Detect which cell encompasses the target text, then output its [X, Y] center coordinate. 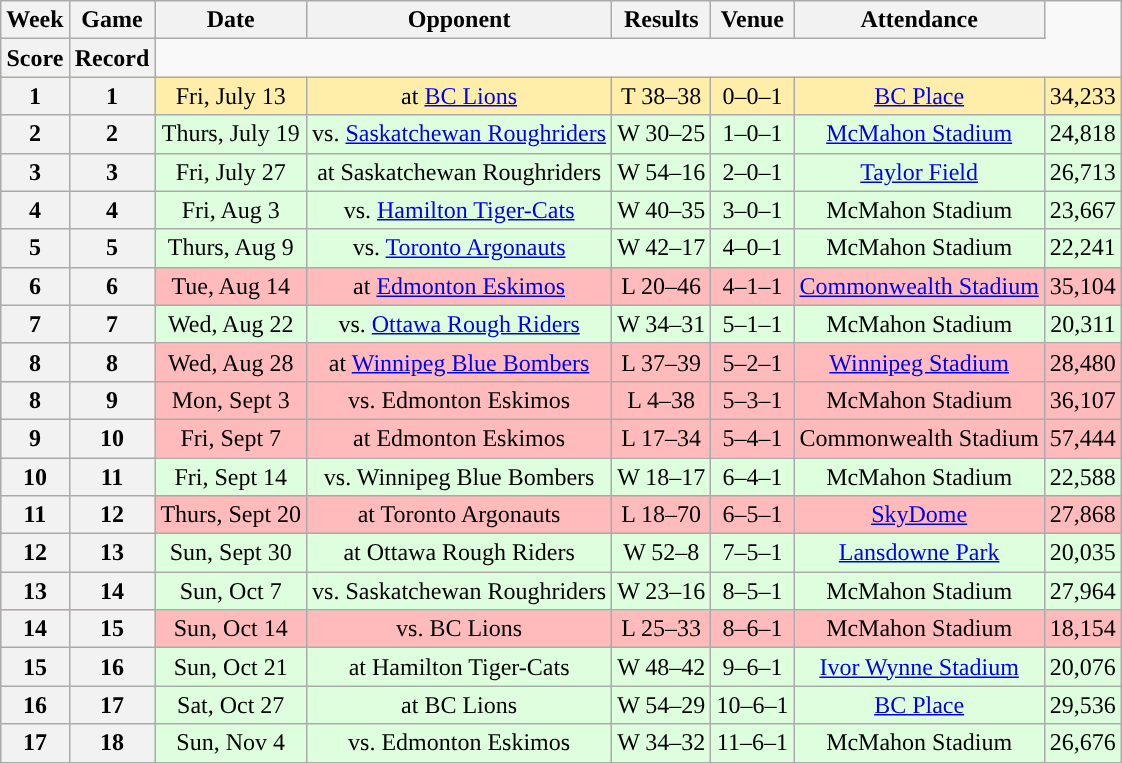
Week [35, 20]
5–3–1 [752, 400]
5–2–1 [752, 362]
Lansdowne Park [919, 553]
Thurs, Aug 9 [231, 248]
10–6–1 [752, 705]
3–0–1 [752, 210]
36,107 [1082, 400]
18,154 [1082, 629]
Attendance [919, 20]
vs. Hamilton Tiger-Cats [460, 210]
T 38–38 [662, 96]
W 42–17 [662, 248]
4–1–1 [752, 286]
Record [112, 58]
28,480 [1082, 362]
34,233 [1082, 96]
Thurs, July 19 [231, 134]
Wed, Aug 22 [231, 324]
4–0–1 [752, 248]
Wed, Aug 28 [231, 362]
at Toronto Argonauts [460, 515]
26,713 [1082, 172]
W 54–16 [662, 172]
at Hamilton Tiger-Cats [460, 667]
9–6–1 [752, 667]
vs. Winnipeg Blue Bombers [460, 477]
at Ottawa Rough Riders [460, 553]
L 25–33 [662, 629]
57,444 [1082, 438]
SkyDome [919, 515]
L 18–70 [662, 515]
5–1–1 [752, 324]
Results [662, 20]
0–0–1 [752, 96]
Fri, Aug 3 [231, 210]
vs. Toronto Argonauts [460, 248]
Sat, Oct 27 [231, 705]
Winnipeg Stadium [919, 362]
L 37–39 [662, 362]
1–0–1 [752, 134]
Date [231, 20]
Sun, Oct 14 [231, 629]
L 4–38 [662, 400]
Ivor Wynne Stadium [919, 667]
vs. BC Lions [460, 629]
Mon, Sept 3 [231, 400]
5–4–1 [752, 438]
Venue [752, 20]
at Winnipeg Blue Bombers [460, 362]
20,035 [1082, 553]
Game [112, 20]
W 48–42 [662, 667]
at Saskatchewan Roughriders [460, 172]
8–5–1 [752, 591]
Sun, Oct 7 [231, 591]
29,536 [1082, 705]
18 [112, 743]
W 23–16 [662, 591]
24,818 [1082, 134]
Fri, July 27 [231, 172]
Sun, Sept 30 [231, 553]
20,076 [1082, 667]
Sun, Oct 21 [231, 667]
Score [35, 58]
Tue, Aug 14 [231, 286]
Thurs, Sept 20 [231, 515]
22,588 [1082, 477]
L 20–46 [662, 286]
Fri, Sept 7 [231, 438]
Taylor Field [919, 172]
6–5–1 [752, 515]
7–5–1 [752, 553]
27,868 [1082, 515]
23,667 [1082, 210]
22,241 [1082, 248]
W 54–29 [662, 705]
W 34–32 [662, 743]
W 40–35 [662, 210]
6–4–1 [752, 477]
Opponent [460, 20]
35,104 [1082, 286]
W 34–31 [662, 324]
W 52–8 [662, 553]
2–0–1 [752, 172]
8–6–1 [752, 629]
L 17–34 [662, 438]
Sun, Nov 4 [231, 743]
27,964 [1082, 591]
W 30–25 [662, 134]
11–6–1 [752, 743]
Fri, July 13 [231, 96]
26,676 [1082, 743]
20,311 [1082, 324]
W 18–17 [662, 477]
Fri, Sept 14 [231, 477]
vs. Ottawa Rough Riders [460, 324]
